Identify which cell holds the provided text, then report its (x, y) central coordinate. 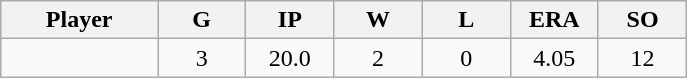
0 (466, 58)
SO (642, 20)
12 (642, 58)
2 (378, 58)
4.05 (554, 58)
G (202, 20)
20.0 (290, 58)
3 (202, 58)
W (378, 20)
Player (80, 20)
ERA (554, 20)
IP (290, 20)
L (466, 20)
